Extract the (x, y) coordinate from the center of the cell holding the provided text.  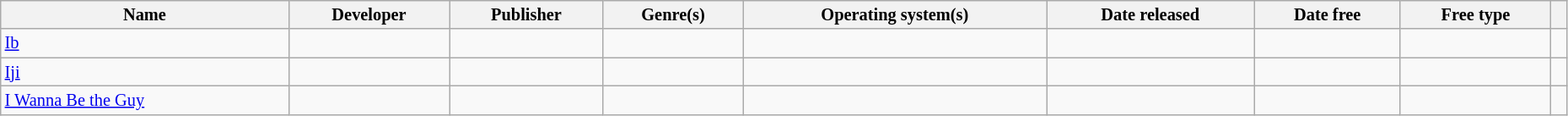
Iji (145, 72)
I Wanna Be the Guy (145, 100)
Free type (1475, 14)
Genre(s) (673, 14)
Ib (145, 43)
Publisher (526, 14)
Name (145, 14)
Date free (1328, 14)
Developer (369, 14)
Operating system(s) (895, 14)
Date released (1150, 14)
